Scan for the cell matching the given text and deliver its (x, y) coordinate at center. 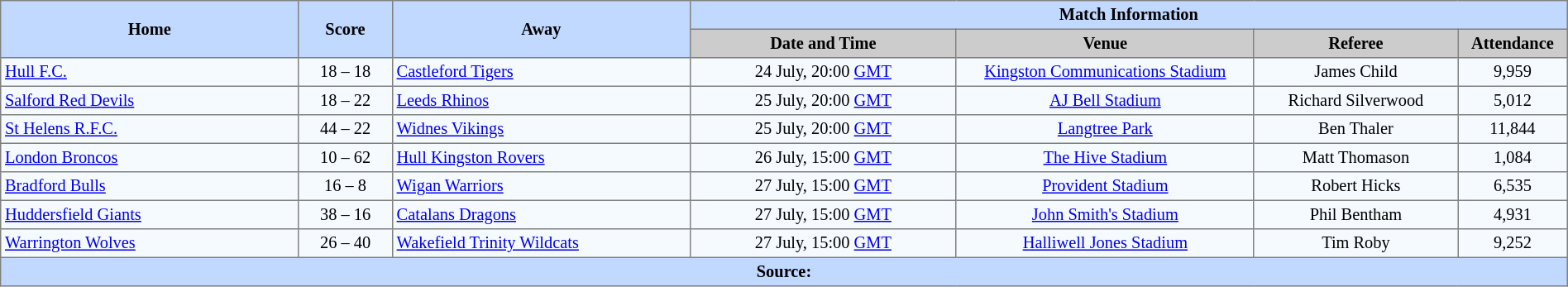
26 July, 15:00 GMT (823, 157)
Away (541, 30)
16 – 8 (346, 186)
18 – 22 (346, 100)
Matt Thomason (1355, 157)
44 – 22 (346, 129)
James Child (1355, 72)
38 – 16 (346, 214)
9,959 (1513, 72)
6,535 (1513, 186)
Salford Red Devils (150, 100)
1,084 (1513, 157)
Referee (1355, 43)
11,844 (1513, 129)
24 July, 20:00 GMT (823, 72)
4,931 (1513, 214)
Date and Time (823, 43)
Attendance (1513, 43)
London Broncos (150, 157)
Leeds Rhinos (541, 100)
Hull F.C. (150, 72)
18 – 18 (346, 72)
10 – 62 (346, 157)
Robert Hicks (1355, 186)
Ben Thaler (1355, 129)
Kingston Communications Stadium (1105, 72)
AJ Bell Stadium (1105, 100)
St Helens R.F.C. (150, 129)
Wigan Warriors (541, 186)
Provident Stadium (1105, 186)
Langtree Park (1105, 129)
Phil Bentham (1355, 214)
26 – 40 (346, 243)
Home (150, 30)
Richard Silverwood (1355, 100)
9,252 (1513, 243)
Venue (1105, 43)
Score (346, 30)
Halliwell Jones Stadium (1105, 243)
John Smith's Stadium (1105, 214)
Match Information (1128, 15)
5,012 (1513, 100)
Wakefield Trinity Wildcats (541, 243)
Tim Roby (1355, 243)
Warrington Wolves (150, 243)
Huddersfield Giants (150, 214)
Source: (784, 271)
Bradford Bulls (150, 186)
Castleford Tigers (541, 72)
The Hive Stadium (1105, 157)
Catalans Dragons (541, 214)
Widnes Vikings (541, 129)
Hull Kingston Rovers (541, 157)
